Locate the cell with the specified text and output its [X, Y] center coordinate. 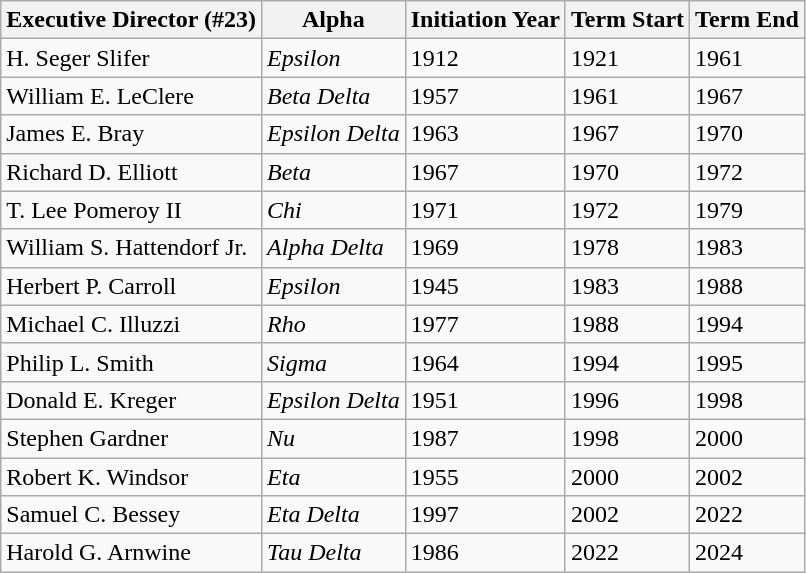
Term End [748, 20]
2024 [748, 553]
Eta [334, 477]
Samuel C. Bessey [132, 515]
Sigma [334, 362]
Rho [334, 324]
Michael C. Illuzzi [132, 324]
H. Seger Slifer [132, 58]
1951 [485, 400]
1995 [748, 362]
1977 [485, 324]
Chi [334, 210]
1964 [485, 362]
1955 [485, 477]
1986 [485, 553]
1996 [627, 400]
Alpha Delta [334, 248]
1963 [485, 134]
Initiation Year [485, 20]
1997 [485, 515]
Term Start [627, 20]
Tau Delta [334, 553]
Executive Director (#23) [132, 20]
Stephen Gardner [132, 438]
Nu [334, 438]
1978 [627, 248]
1912 [485, 58]
1921 [627, 58]
1971 [485, 210]
Beta Delta [334, 96]
Alpha [334, 20]
Harold G. Arnwine [132, 553]
1979 [748, 210]
1969 [485, 248]
1945 [485, 286]
T. Lee Pomeroy II [132, 210]
Richard D. Elliott [132, 172]
Beta [334, 172]
James E. Bray [132, 134]
Philip L. Smith [132, 362]
Robert K. Windsor [132, 477]
William E. LeClere [132, 96]
Herbert P. Carroll [132, 286]
1957 [485, 96]
Donald E. Kreger [132, 400]
1987 [485, 438]
William S. Hattendorf Jr. [132, 248]
Eta Delta [334, 515]
